Return the [x, y] coordinate for the center point of the cell that contains the specified text.  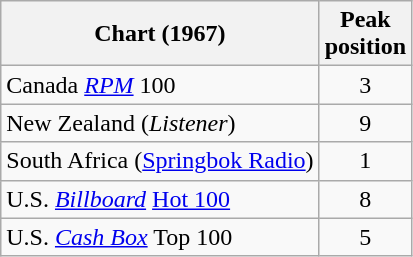
Canada RPM 100 [160, 85]
U.S. Billboard Hot 100 [160, 199]
5 [365, 237]
Chart (1967) [160, 34]
8 [365, 199]
9 [365, 123]
Peakposition [365, 34]
South Africa (Springbok Radio) [160, 161]
New Zealand (Listener) [160, 123]
1 [365, 161]
U.S. Cash Box Top 100 [160, 237]
3 [365, 85]
